Extract the (x, y) coordinate from the center of the cell holding the provided text.  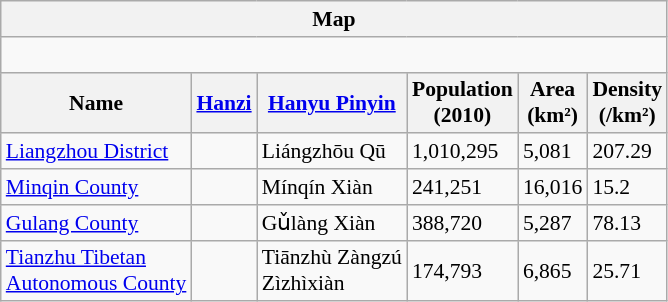
Liangzhou District (96, 152)
Tianzhu TibetanAutonomous County (96, 270)
Density(/km²) (627, 102)
6,865 (552, 270)
Liángzhōu Qū (332, 152)
Tiānzhù ZàngzúZìzhìxiàn (332, 270)
Map (334, 19)
174,793 (462, 270)
Gǔlàng Xiàn (332, 223)
Name (96, 102)
Gulang County (96, 223)
25.71 (627, 270)
241,251 (462, 187)
Hanyu Pinyin (332, 102)
16,016 (552, 187)
15.2 (627, 187)
5,287 (552, 223)
1,010,295 (462, 152)
Population(2010) (462, 102)
207.29 (627, 152)
388,720 (462, 223)
Mínqín Xiàn (332, 187)
Minqin County (96, 187)
5,081 (552, 152)
Area(km²) (552, 102)
Hanzi (224, 102)
78.13 (627, 223)
